Return [X, Y] of the center of cell containing provided text 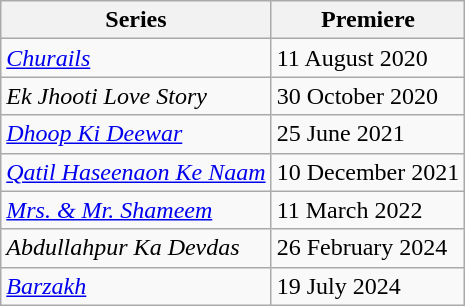
11 March 2022 [368, 210]
11 August 2020 [368, 58]
25 June 2021 [368, 134]
Qatil Haseenaon Ke Naam [136, 172]
Dhoop Ki Deewar [136, 134]
30 October 2020 [368, 96]
Premiere [368, 20]
Ek Jhooti Love Story [136, 96]
19 July 2024 [368, 286]
Mrs. & Mr. Shameem [136, 210]
Series [136, 20]
10 December 2021 [368, 172]
Barzakh [136, 286]
26 February 2024 [368, 248]
Abdullahpur Ka Devdas [136, 248]
Churails [136, 58]
